Capture the cell that displays the provided text and extract its (x, y) central coordinate. 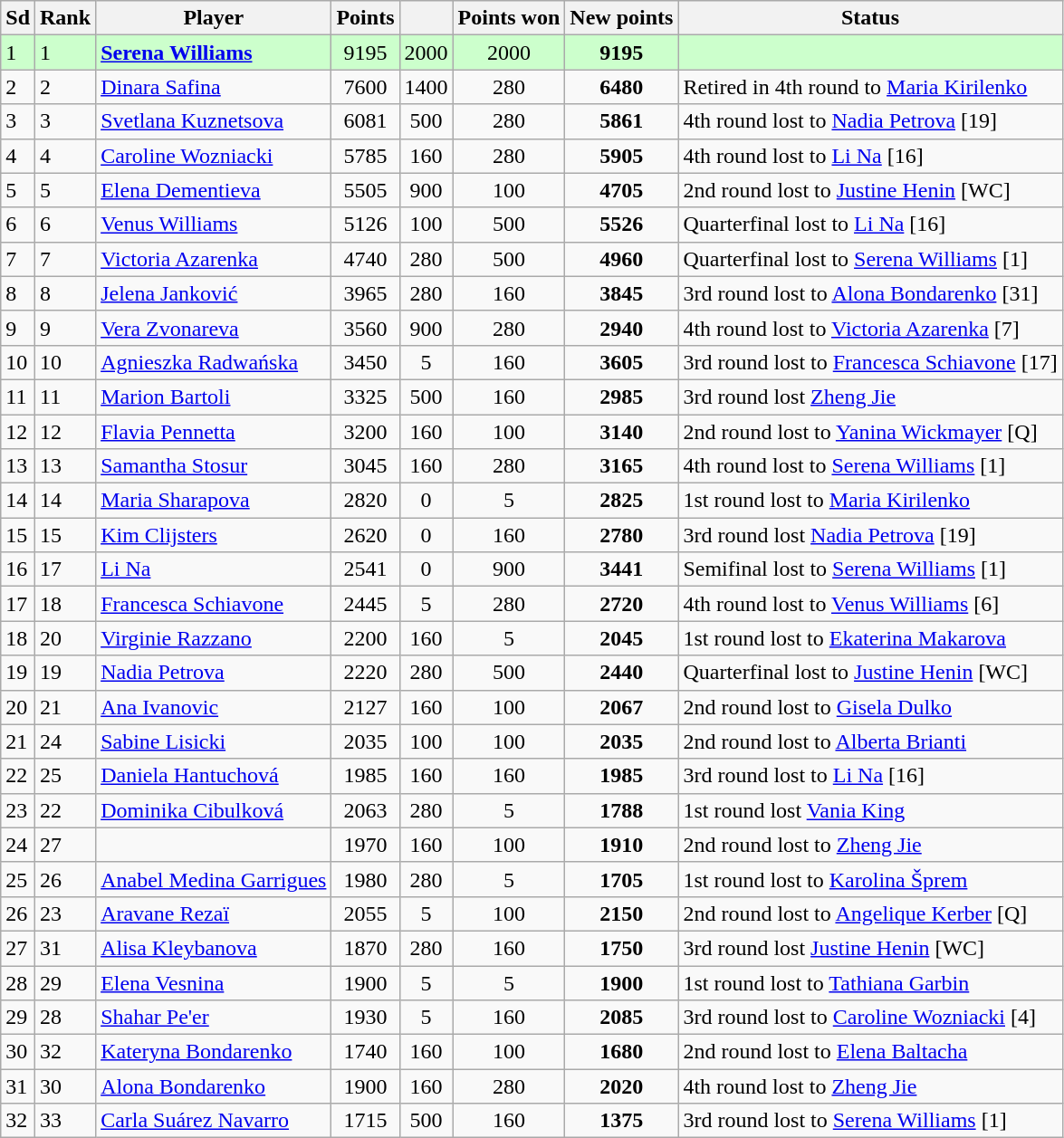
Flavia Pennetta (214, 432)
2020 (621, 1086)
3rd round lost Zheng Jie (870, 397)
Elena Dementieva (214, 190)
New points (621, 18)
1680 (621, 1052)
4740 (366, 259)
3605 (621, 362)
Elena Vesnina (214, 982)
3rd round lost Nadia Petrova [19] (870, 535)
4th round lost to Victoria Azarenka [7] (870, 328)
4th round lost to Serena Williams [1] (870, 466)
2nd round lost to Gisela Dulko (870, 707)
Quarterfinal lost to Serena Williams [1] (870, 259)
2150 (621, 913)
Kateryna Bondarenko (214, 1052)
3200 (366, 432)
3441 (621, 569)
1705 (621, 879)
Samantha Stosur (214, 466)
Virginie Razzano (214, 638)
Rank (65, 18)
Kim Clijsters (214, 535)
5861 (621, 121)
2720 (621, 604)
Dominika Cibulková (214, 810)
Nadia Petrova (214, 673)
Dinara Safina (214, 87)
1715 (366, 1121)
3325 (366, 397)
Semifinal lost to Serena Williams [1] (870, 569)
4960 (621, 259)
Francesca Schiavone (214, 604)
3845 (621, 293)
3045 (366, 466)
2055 (366, 913)
5526 (621, 225)
2820 (366, 501)
2nd round lost to Angelique Kerber [Q] (870, 913)
Points won (509, 18)
33 (65, 1121)
Caroline Wozniacki (214, 156)
2127 (366, 707)
Quarterfinal lost to Li Na [16] (870, 225)
5785 (366, 156)
1400 (426, 87)
3rd round lost to Caroline Wozniacki [4] (870, 1018)
3rd round lost to Alona Bondarenko [31] (870, 293)
1375 (621, 1121)
3165 (621, 466)
2063 (366, 810)
Victoria Azarenka (214, 259)
2nd round lost to Elena Baltacha (870, 1052)
Alona Bondarenko (214, 1086)
2nd round lost to Alberta Brianti (870, 741)
2541 (366, 569)
2nd round lost to Justine Henin [WC] (870, 190)
2045 (621, 638)
1980 (366, 879)
3rd round lost to Li Na [16] (870, 776)
1788 (621, 810)
4th round lost to Venus Williams [6] (870, 604)
2940 (621, 328)
Sabine Lisicki (214, 741)
Sd (18, 18)
Retired in 4th round to Maria Kirilenko (870, 87)
Maria Sharapova (214, 501)
Quarterfinal lost to Justine Henin [WC] (870, 673)
Serena Williams (214, 53)
2440 (621, 673)
Aravane Rezaï (214, 913)
2nd round lost to Yanina Wickmayer [Q] (870, 432)
Daniela Hantuchová (214, 776)
2985 (621, 397)
2445 (366, 604)
5905 (621, 156)
4th round lost to Li Na [16] (870, 156)
Ana Ivanovic (214, 707)
1st round lost to Tathiana Garbin (870, 982)
1970 (366, 845)
Vera Zvonareva (214, 328)
Anabel Medina Garrigues (214, 879)
Player (214, 18)
3450 (366, 362)
3965 (366, 293)
5505 (366, 190)
Venus Williams (214, 225)
1st round lost to Maria Kirilenko (870, 501)
Jelena Janković (214, 293)
1870 (366, 948)
3560 (366, 328)
Marion Bartoli (214, 397)
3rd round lost to Serena Williams [1] (870, 1121)
4th round lost to Zheng Jie (870, 1086)
2620 (366, 535)
Shahar Pe'er (214, 1018)
Carla Suárez Navarro (214, 1121)
1930 (366, 1018)
1st round lost to Karolina Šprem (870, 879)
16 (18, 569)
1st round lost Vania King (870, 810)
2825 (621, 501)
Status (870, 18)
Li Na (214, 569)
6480 (621, 87)
Svetlana Kuznetsova (214, 121)
Alisa Kleybanova (214, 948)
3rd round lost Justine Henin [WC] (870, 948)
2067 (621, 707)
2780 (621, 535)
5126 (366, 225)
2085 (621, 1018)
3rd round lost to Francesca Schiavone [17] (870, 362)
6081 (366, 121)
4th round lost to Nadia Petrova [19] (870, 121)
Agnieszka Radwańska (214, 362)
Points (366, 18)
2nd round lost to Zheng Jie (870, 845)
7600 (366, 87)
1740 (366, 1052)
1st round lost to Ekaterina Makarova (870, 638)
2220 (366, 673)
3140 (621, 432)
4705 (621, 190)
1910 (621, 845)
1750 (621, 948)
2200 (366, 638)
